Find where the given text appears and provide that cell's center as (X, Y) coordinate. 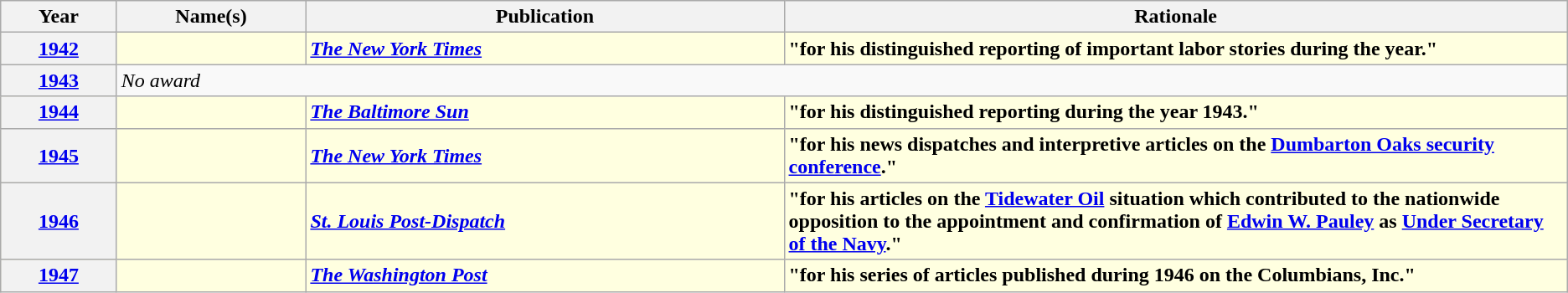
"for his series of articles published during 1946 on the Columbians, Inc." (1176, 275)
1947 (59, 275)
1944 (59, 112)
1946 (59, 221)
Name(s) (211, 17)
"for his distinguished reporting of important labor stories during the year." (1176, 49)
St. Louis Post-Dispatch (544, 221)
1943 (59, 80)
Year (59, 17)
No award (842, 80)
The Washington Post (544, 275)
"for his distinguished reporting during the year 1943." (1176, 112)
The Baltimore Sun (544, 112)
"for his news dispatches and interpretive articles on the Dumbarton Oaks security conference." (1176, 156)
Rationale (1176, 17)
Publication (544, 17)
1945 (59, 156)
1942 (59, 49)
